Return the (x, y) coordinate for the center point of the cell that contains the specified text.  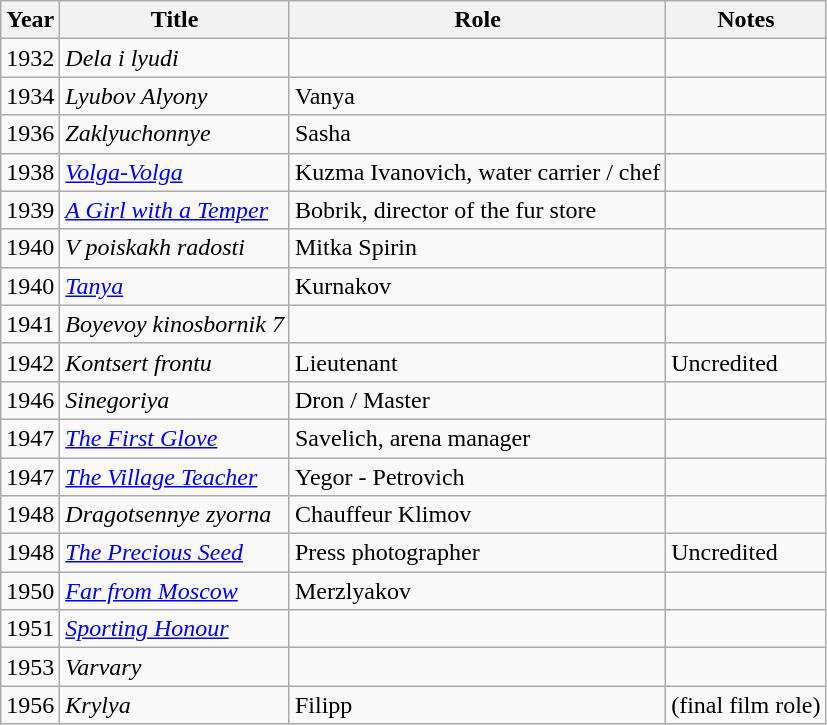
1941 (30, 324)
The Village Teacher (175, 477)
The First Glove (175, 438)
1951 (30, 629)
Press photographer (477, 553)
Yegor - Petrovich (477, 477)
Boyevoy kinosbornik 7 (175, 324)
Filipp (477, 705)
(final film role) (746, 705)
1946 (30, 400)
Dragotsennye zyorna (175, 515)
The Precious Seed (175, 553)
V poiskakh radosti (175, 248)
Kurnakov (477, 286)
1950 (30, 591)
Kontsert frontu (175, 362)
Lieutenant (477, 362)
Mitka Spirin (477, 248)
Far from Moscow (175, 591)
Merzlyakov (477, 591)
Year (30, 20)
1956 (30, 705)
Sporting Honour (175, 629)
Lyubov Alyony (175, 96)
Sasha (477, 134)
1953 (30, 667)
A Girl with a Temper (175, 210)
Bobrik, director of the fur store (477, 210)
1939 (30, 210)
Varvary (175, 667)
Notes (746, 20)
1936 (30, 134)
Dela i lyudi (175, 58)
Role (477, 20)
Savelich, arena manager (477, 438)
Dron / Master (477, 400)
Chauffeur Klimov (477, 515)
Vanya (477, 96)
1934 (30, 96)
Kuzma Ivanovich, water carrier / chef (477, 172)
1938 (30, 172)
1942 (30, 362)
Krylya (175, 705)
Sinegoriya (175, 400)
Zaklyuchonnye (175, 134)
Tanya (175, 286)
1932 (30, 58)
Volga-Volga (175, 172)
Title (175, 20)
